Output the (x, y) coordinate of the center of the cell containing the given text.  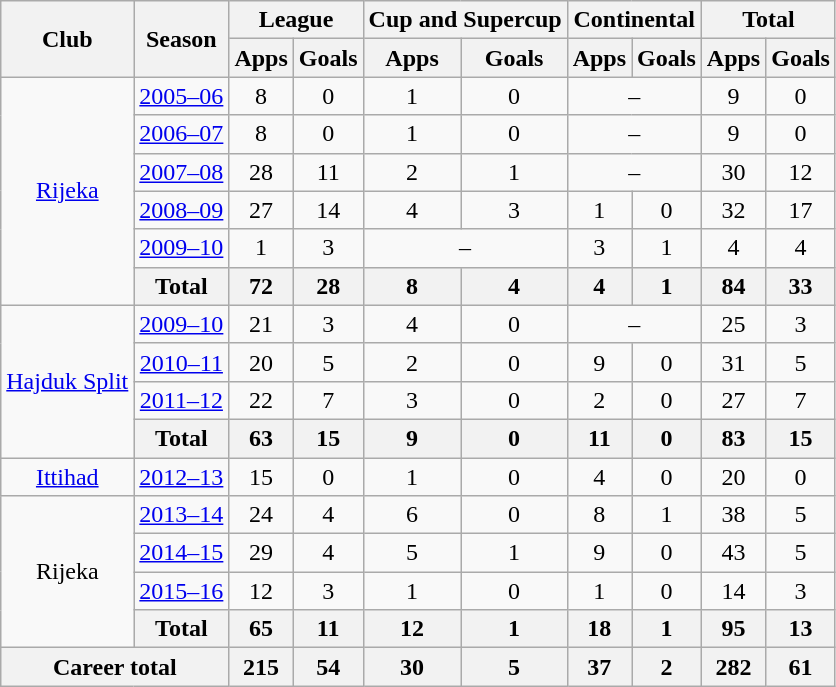
2006–07 (182, 134)
17 (801, 210)
2005–06 (182, 96)
2008–09 (182, 210)
2010–11 (182, 362)
Club (68, 39)
33 (801, 286)
18 (599, 629)
2015–16 (182, 591)
2007–08 (182, 172)
63 (261, 438)
84 (733, 286)
54 (328, 667)
League (296, 20)
2013–14 (182, 515)
43 (733, 553)
61 (801, 667)
83 (733, 438)
Ittihad (68, 477)
13 (801, 629)
29 (261, 553)
Season (182, 39)
22 (261, 400)
282 (733, 667)
Hajduk Split (68, 381)
95 (733, 629)
6 (412, 515)
Continental (634, 20)
21 (261, 324)
Cup and Supercup (465, 20)
32 (733, 210)
24 (261, 515)
215 (261, 667)
2012–13 (182, 477)
31 (733, 362)
37 (599, 667)
2011–12 (182, 400)
38 (733, 515)
Career total (115, 667)
65 (261, 629)
2014–15 (182, 553)
72 (261, 286)
25 (733, 324)
